Pinpoint the cell where the given text exists, returning its [x, y] midpoint coordinate. 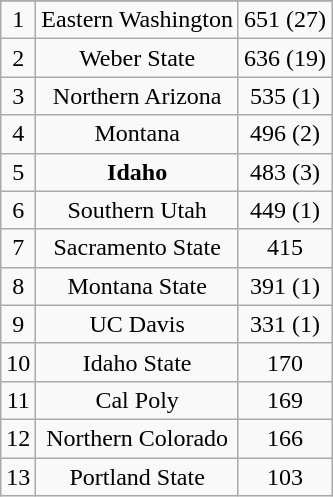
Northern Colorado [138, 438]
Northern Arizona [138, 96]
170 [284, 362]
391 (1) [284, 286]
4 [18, 134]
6 [18, 210]
Eastern Washington [138, 20]
Weber State [138, 58]
12 [18, 438]
Southern Utah [138, 210]
331 (1) [284, 324]
496 (2) [284, 134]
483 (3) [284, 172]
169 [284, 400]
9 [18, 324]
UC Davis [138, 324]
535 (1) [284, 96]
3 [18, 96]
Montana State [138, 286]
Idaho State [138, 362]
7 [18, 248]
Sacramento State [138, 248]
1 [18, 20]
11 [18, 400]
166 [284, 438]
103 [284, 477]
8 [18, 286]
Idaho [138, 172]
10 [18, 362]
449 (1) [284, 210]
Portland State [138, 477]
5 [18, 172]
13 [18, 477]
2 [18, 58]
636 (19) [284, 58]
651 (27) [284, 20]
415 [284, 248]
Cal Poly [138, 400]
Montana [138, 134]
